From the cell containing the given text, extract its center point as [x, y] coordinate. 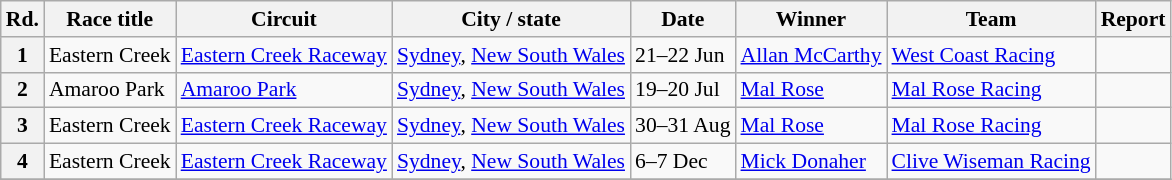
Allan McCarthy [812, 55]
Circuit [284, 19]
Team [992, 19]
Race title [110, 19]
4 [22, 162]
3 [22, 126]
30–31 Aug [682, 126]
2 [22, 90]
19–20 Jul [682, 90]
1 [22, 55]
Mick Donaher [812, 162]
Date [682, 19]
21–22 Jun [682, 55]
Report [1134, 19]
Rd. [22, 19]
West Coast Racing [992, 55]
City / state [511, 19]
Clive Wiseman Racing [992, 162]
6–7 Dec [682, 162]
Winner [812, 19]
